From the cell containing the given text, extract its center point as [X, Y] coordinate. 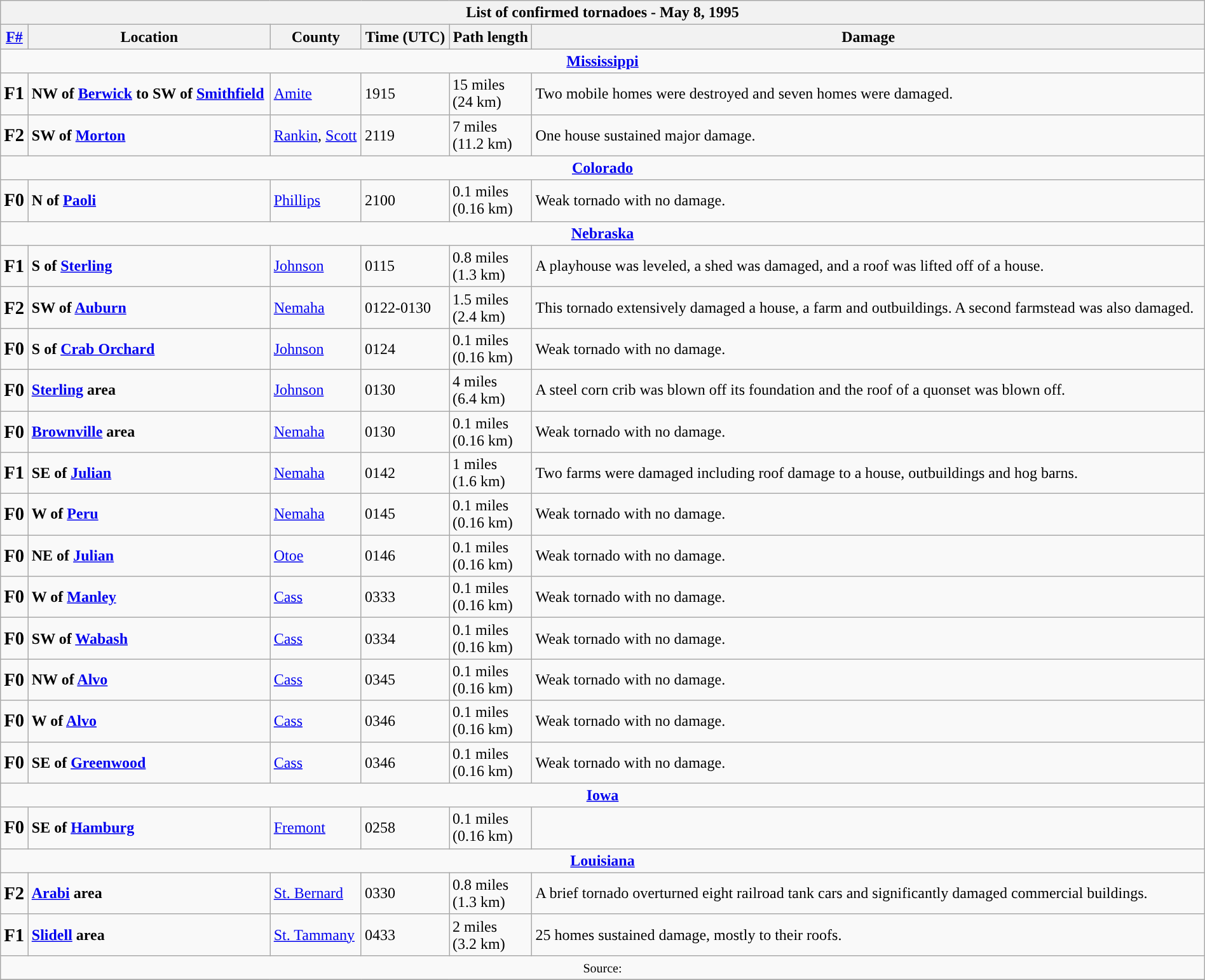
Louisiana [602, 861]
A brief tornado overturned eight railroad tank cars and significantly damaged commercial buildings. [868, 894]
S of Sterling [149, 266]
Fremont [315, 827]
Two mobile homes were destroyed and seven homes were damaged. [868, 94]
Phillips [315, 201]
A playhouse was leveled, a shed was damaged, and a roof was lifted off of a house. [868, 266]
15 miles (24 km) [491, 94]
0334 [405, 638]
Arabi area [149, 894]
A steel corn crib was blown off its foundation and the roof of a quonset was blown off. [868, 390]
0115 [405, 266]
N of Paoli [149, 201]
NE of Julian [149, 555]
Rankin, Scott [315, 135]
Path length [491, 37]
0146 [405, 555]
SW of Auburn [149, 308]
0345 [405, 680]
Otoe [315, 555]
Two farms were damaged including roof damage to a house, outbuildings and hog barns. [868, 473]
This tornado extensively damaged a house, a farm and outbuildings. A second farmstead was also damaged. [868, 308]
List of confirmed tornadoes - May 8, 1995 [602, 13]
0333 [405, 597]
1915 [405, 94]
W of Manley [149, 597]
SW of Morton [149, 135]
NW of Alvo [149, 680]
Location [149, 37]
Nebraska [602, 233]
F# [15, 37]
0145 [405, 515]
SE of Greenwood [149, 763]
2 miles (3.2 km) [491, 934]
0433 [405, 934]
1 miles (1.6 km) [491, 473]
2100 [405, 201]
W of Peru [149, 515]
0330 [405, 894]
Time (UTC) [405, 37]
W of Alvo [149, 721]
Brownville area [149, 431]
NW of Berwick to SW of Smithfield [149, 94]
Mississippi [602, 61]
Amite [315, 94]
4 miles (6.4 km) [491, 390]
Colorado [602, 168]
County [315, 37]
SE of Julian [149, 473]
0122-0130 [405, 308]
Damage [868, 37]
7 miles (11.2 km) [491, 135]
One house sustained major damage. [868, 135]
0124 [405, 348]
1.5 miles (2.4 km) [491, 308]
0142 [405, 473]
0258 [405, 827]
SE of Hamburg [149, 827]
Slidell area [149, 934]
S of Crab Orchard [149, 348]
Sterling area [149, 390]
St. Tammany [315, 934]
2119 [405, 135]
25 homes sustained damage, mostly to their roofs. [868, 934]
Iowa [602, 795]
St. Bernard [315, 894]
SW of Wabash [149, 638]
Source: [602, 967]
